Pinpoint the cell where the given text exists, returning its [X, Y] midpoint coordinate. 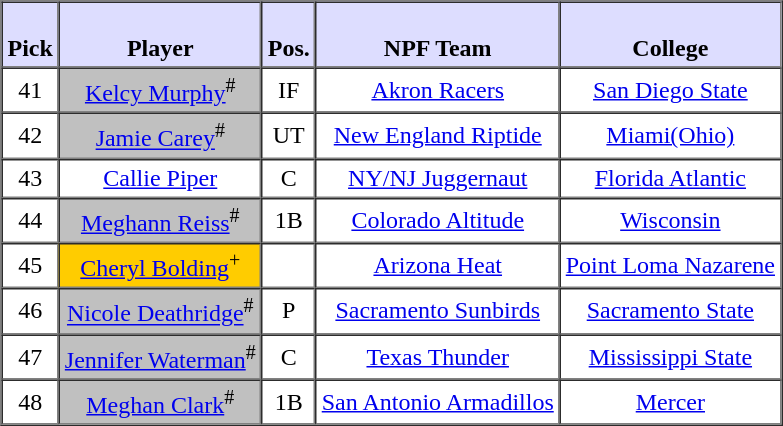
NPF Team [438, 35]
Nicole Deathridge# [160, 310]
IF [289, 90]
College [670, 35]
Jamie Carey# [160, 136]
48 [30, 402]
Sacramento State [670, 310]
Jennifer Waterman# [160, 356]
45 [30, 266]
Player [160, 35]
44 [30, 220]
NY/NJ Juggernaut [438, 178]
46 [30, 310]
San Diego State [670, 90]
San Antonio Armadillos [438, 402]
Pos. [289, 35]
Kelcy Murphy# [160, 90]
Colorado Altitude [438, 220]
43 [30, 178]
Cheryl Bolding+ [160, 266]
Akron Racers [438, 90]
Florida Atlantic [670, 178]
Sacramento Sunbirds [438, 310]
Miami(Ohio) [670, 136]
42 [30, 136]
47 [30, 356]
41 [30, 90]
Texas Thunder [438, 356]
Arizona Heat [438, 266]
Callie Piper [160, 178]
P [289, 310]
Mississippi State [670, 356]
Meghan Clark# [160, 402]
Meghann Reiss# [160, 220]
UT [289, 136]
Point Loma Nazarene [670, 266]
New England Riptide [438, 136]
Mercer [670, 402]
Pick [30, 35]
Wisconsin [670, 220]
